Identify which cell holds the provided text, then report its (x, y) central coordinate. 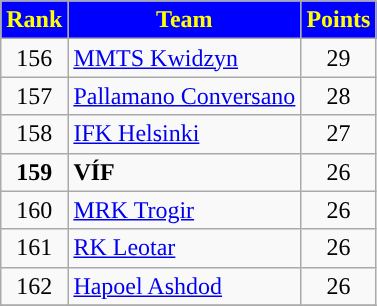
MRK Trogir (184, 210)
157 (34, 96)
Rank (34, 20)
156 (34, 58)
29 (338, 58)
159 (34, 172)
161 (34, 248)
158 (34, 134)
Points (338, 20)
160 (34, 210)
Team (184, 20)
Hapoel Ashdod (184, 286)
Pallamano Conversano (184, 96)
RK Leotar (184, 248)
MMTS Kwidzyn (184, 58)
IFK Helsinki (184, 134)
27 (338, 134)
VÍF (184, 172)
28 (338, 96)
162 (34, 286)
